Capture the cell that displays the provided text and extract its (X, Y) central coordinate. 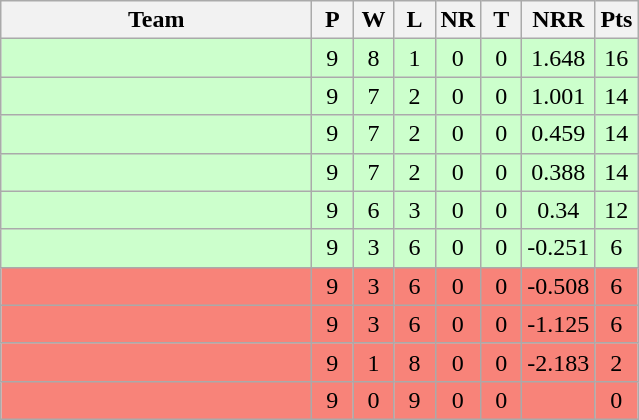
T (502, 20)
-2.183 (558, 362)
NRR (558, 20)
0.459 (558, 134)
L (414, 20)
12 (616, 210)
-0.508 (558, 286)
0.34 (558, 210)
1.648 (558, 58)
0.388 (558, 172)
-1.125 (558, 324)
W (374, 20)
Pts (616, 20)
Team (156, 20)
NR (458, 20)
-0.251 (558, 248)
P (332, 20)
16 (616, 58)
1.001 (558, 96)
